Scan for the cell matching the given text and deliver its [x, y] coordinate at center. 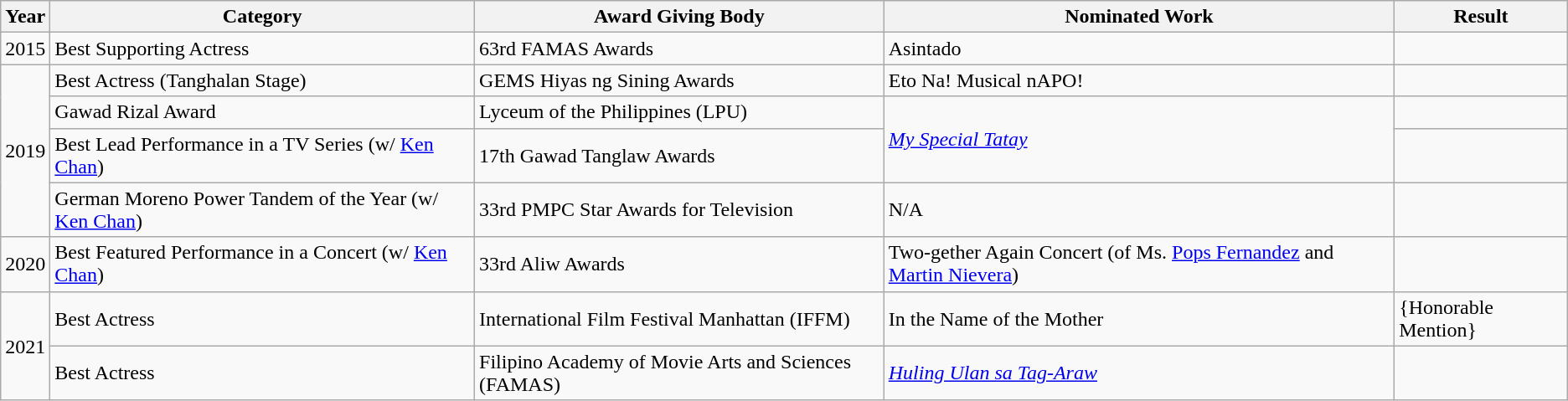
33rd PMPC Star Awards for Television [680, 209]
Two-gether Again Concert (of Ms. Pops Fernandez and Martin Nievera) [1139, 265]
2015 [25, 49]
Best Lead Performance in a TV Series (w/ Ken Chan) [263, 156]
2020 [25, 265]
Eto Na! Musical nAPO! [1139, 80]
Asintado [1139, 49]
Gawad Rizal Award [263, 112]
Year [25, 17]
My Special Tatay [1139, 139]
Huling Ulan sa Tag-Araw [1139, 373]
17th Gawad Tanglaw Awards [680, 156]
Best Actress (Tanghalan Stage) [263, 80]
Best Supporting Actress [263, 49]
Best Featured Performance in a Concert (w/ Ken Chan) [263, 265]
Filipino Academy of Movie Arts and Sciences (FAMAS) [680, 373]
International Film Festival Manhattan (IFFM) [680, 318]
Category [263, 17]
63rd FAMAS Awards [680, 49]
Nominated Work [1139, 17]
{Honorable Mention} [1481, 318]
Result [1481, 17]
Lyceum of the Philippines (LPU) [680, 112]
N/A [1139, 209]
33rd Aliw Awards [680, 265]
GEMS Hiyas ng Sining Awards [680, 80]
German Moreno Power Tandem of the Year (w/ Ken Chan) [263, 209]
2019 [25, 151]
Award Giving Body [680, 17]
2021 [25, 346]
In the Name of the Mother [1139, 318]
